Find where the given text appears and provide that cell's center as [X, Y] coordinate. 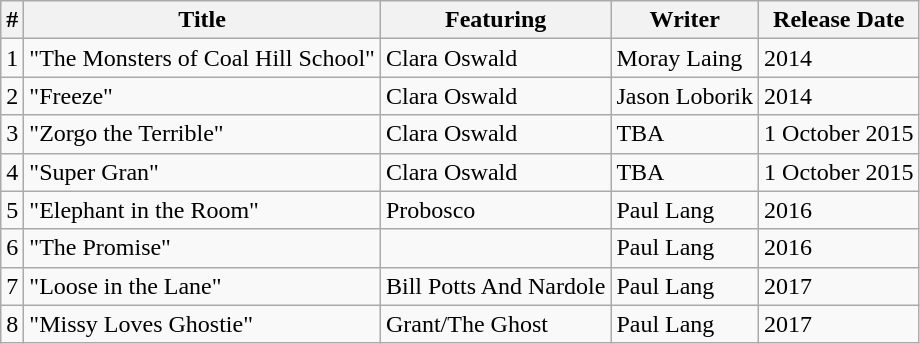
Moray Laing [685, 58]
"The Monsters of Coal Hill School" [202, 58]
5 [12, 210]
Featuring [495, 20]
Jason Loborik [685, 96]
# [12, 20]
Writer [685, 20]
"Zorgo the Terrible" [202, 134]
2 [12, 96]
Probosco [495, 210]
8 [12, 324]
"Super Gran" [202, 172]
"Elephant in the Room" [202, 210]
3 [12, 134]
1 [12, 58]
Grant/The Ghost [495, 324]
Release Date [839, 20]
"The Promise" [202, 248]
4 [12, 172]
"Missy Loves Ghostie" [202, 324]
"Loose in the Lane" [202, 286]
Title [202, 20]
7 [12, 286]
Bill Potts And Nardole [495, 286]
6 [12, 248]
"Freeze" [202, 96]
